Extract the [X, Y] coordinate from the center of the cell holding the provided text.  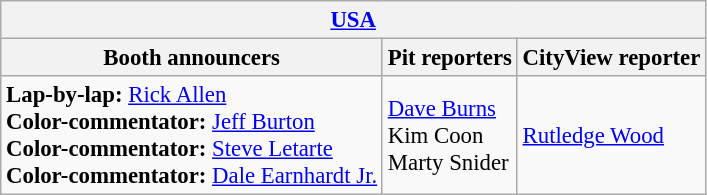
Lap-by-lap: Rick AllenColor-commentator: Jeff BurtonColor-commentator: Steve LetarteColor-commentator: Dale Earnhardt Jr. [192, 136]
USA [354, 20]
CityView reporter [611, 58]
Rutledge Wood [611, 136]
Pit reporters [450, 58]
Dave BurnsKim CoonMarty Snider [450, 136]
Booth announcers [192, 58]
